Find where the given text appears and provide that cell's center as (x, y) coordinate. 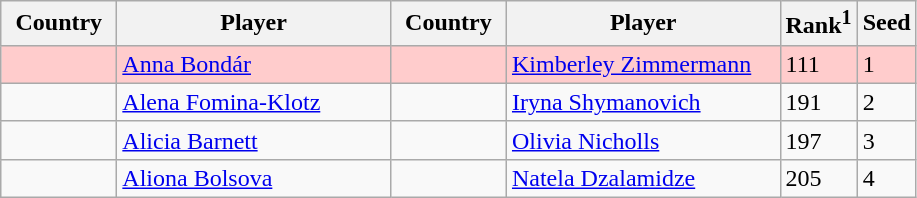
Olivia Nicholls (643, 140)
Alena Fomina-Klotz (254, 102)
191 (818, 102)
197 (818, 140)
Aliona Bolsova (254, 178)
Iryna Shymanovich (643, 102)
Rank1 (818, 24)
Natela Dzalamidze (643, 178)
Alicia Barnett (254, 140)
3 (886, 140)
205 (818, 178)
111 (818, 64)
Seed (886, 24)
Kimberley Zimmermann (643, 64)
2 (886, 102)
4 (886, 178)
Anna Bondár (254, 64)
1 (886, 64)
